Search for the cell housing the specified text and yield its (x, y) center coordinate. 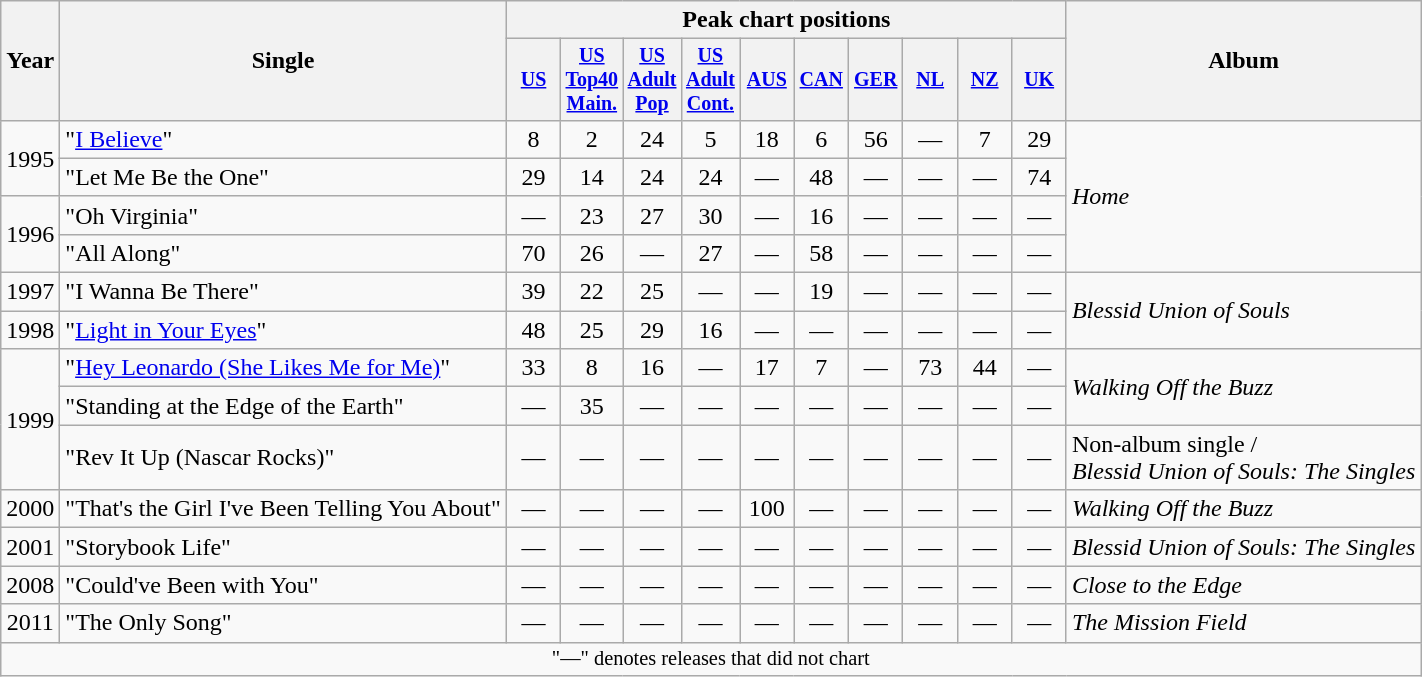
"Oh Virginia" (283, 215)
17 (767, 368)
US Top40 Main. (592, 80)
"Could've Been with You" (283, 585)
Year (30, 61)
"I Believe" (283, 139)
"That's the Girl I've Been Telling You About" (283, 509)
2011 (30, 623)
1996 (30, 234)
"Storybook Life" (283, 547)
56 (876, 139)
UK (1039, 80)
US Adult Pop (652, 80)
"Rev It Up (Nascar Rocks)" (283, 458)
44 (984, 368)
22 (592, 292)
US Adult Cont. (710, 80)
"Standing at the Edge of the Earth" (283, 406)
1999 (30, 420)
Single (283, 61)
"All Along" (283, 253)
"Hey Leonardo (She Likes Me for Me)" (283, 368)
70 (533, 253)
Close to the Edge (1243, 585)
2000 (30, 509)
GER (876, 80)
"Light in Your Eyes" (283, 330)
NL (930, 80)
19 (821, 292)
6 (821, 139)
2 (592, 139)
1995 (30, 158)
30 (710, 215)
1997 (30, 292)
"Let Me Be the One" (283, 177)
5 (710, 139)
Blessid Union of Souls: The Singles (1243, 547)
"I Wanna Be There" (283, 292)
NZ (984, 80)
Album (1243, 61)
33 (533, 368)
39 (533, 292)
14 (592, 177)
1998 (30, 330)
100 (767, 509)
18 (767, 139)
58 (821, 253)
73 (930, 368)
23 (592, 215)
Home (1243, 196)
Peak chart positions (786, 20)
2001 (30, 547)
74 (1039, 177)
"The Only Song" (283, 623)
Non-album single / Blessid Union of Souls: The Singles (1243, 458)
AUS (767, 80)
The Mission Field (1243, 623)
Blessid Union of Souls (1243, 311)
"—" denotes releases that did not chart (711, 659)
35 (592, 406)
26 (592, 253)
CAN (821, 80)
2008 (30, 585)
US (533, 80)
